Determine the [x, y] coordinate at the center of the cell enclosing the given text.  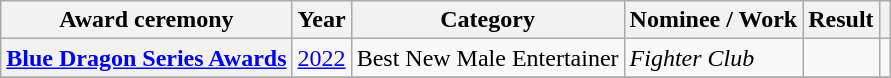
Result [841, 20]
2022 [322, 58]
Blue Dragon Series Awards [146, 58]
Year [322, 20]
Best New Male Entertainer [488, 58]
Category [488, 20]
Award ceremony [146, 20]
Fighter Club [714, 58]
Nominee / Work [714, 20]
